From the cell containing the given text, extract its center point as (x, y) coordinate. 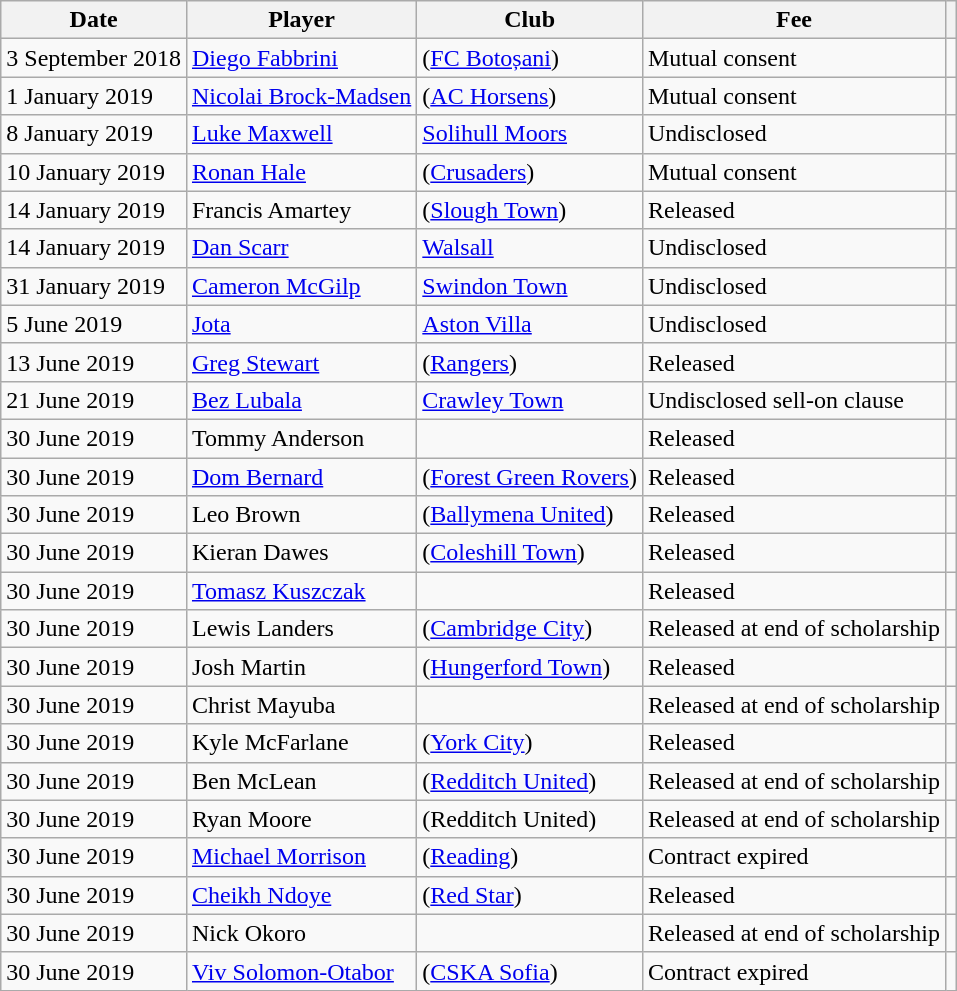
Dan Scarr (301, 248)
Christ Mayuba (301, 705)
Jota (301, 324)
1 January 2019 (94, 96)
Diego Fabbrini (301, 58)
(Slough Town) (530, 210)
(Forest Green Rovers) (530, 477)
Walsall (530, 248)
Swindon Town (530, 286)
Club (530, 20)
Crawley Town (530, 400)
31 January 2019 (94, 286)
Michael Morrison (301, 857)
13 June 2019 (94, 362)
Luke Maxwell (301, 134)
Tommy Anderson (301, 438)
(FC Botoșani) (530, 58)
Kieran Dawes (301, 553)
Ben McLean (301, 781)
Nick Okoro (301, 933)
Undisclosed sell-on clause (794, 400)
Aston Villa (530, 324)
Leo Brown (301, 515)
8 January 2019 (94, 134)
Ronan Hale (301, 172)
10 January 2019 (94, 172)
Bez Lubala (301, 400)
Cameron McGilp (301, 286)
(Red Star) (530, 895)
Player (301, 20)
Ryan Moore (301, 819)
Solihull Moors (530, 134)
(Cambridge City) (530, 629)
3 September 2018 (94, 58)
(Ballymena United) (530, 515)
(York City) (530, 743)
Fee (794, 20)
(AC Horsens) (530, 96)
Francis Amartey (301, 210)
(Crusaders) (530, 172)
21 June 2019 (94, 400)
Date (94, 20)
Dom Bernard (301, 477)
Greg Stewart (301, 362)
5 June 2019 (94, 324)
Cheikh Ndoye (301, 895)
(Reading) (530, 857)
(Hungerford Town) (530, 667)
(Coleshill Town) (530, 553)
Josh Martin (301, 667)
Lewis Landers (301, 629)
(CSKA Sofia) (530, 971)
Viv Solomon-Otabor (301, 971)
(Rangers) (530, 362)
Kyle McFarlane (301, 743)
Nicolai Brock-Madsen (301, 96)
Tomasz Kuszczak (301, 591)
